Identify which cell holds the provided text, then report its [X, Y] central coordinate. 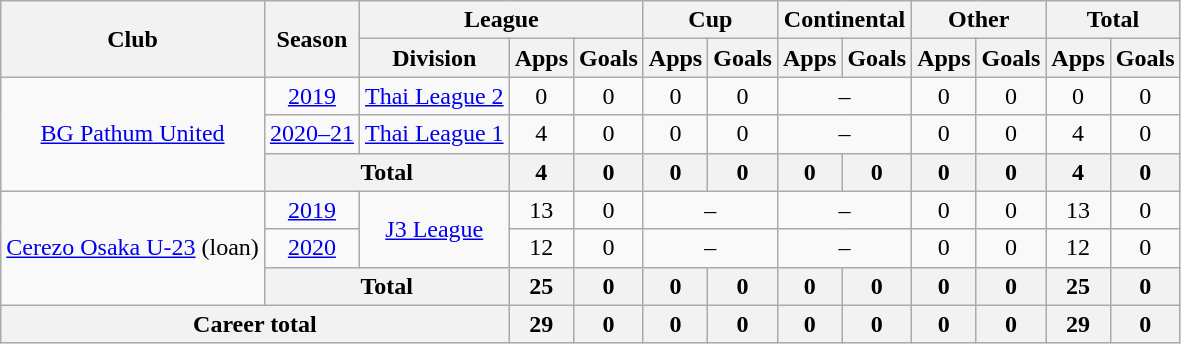
Cerezo Osaka U-23 (loan) [133, 248]
BG Pathum United [133, 134]
Cup [710, 20]
2020 [312, 248]
Division [434, 58]
Continental [844, 20]
Other [979, 20]
Thai League 2 [434, 96]
Career total [255, 324]
2020–21 [312, 134]
Thai League 1 [434, 134]
League [501, 20]
Club [133, 39]
Season [312, 39]
J3 League [434, 229]
